Pinpoint the cell where the given text exists, returning its [x, y] midpoint coordinate. 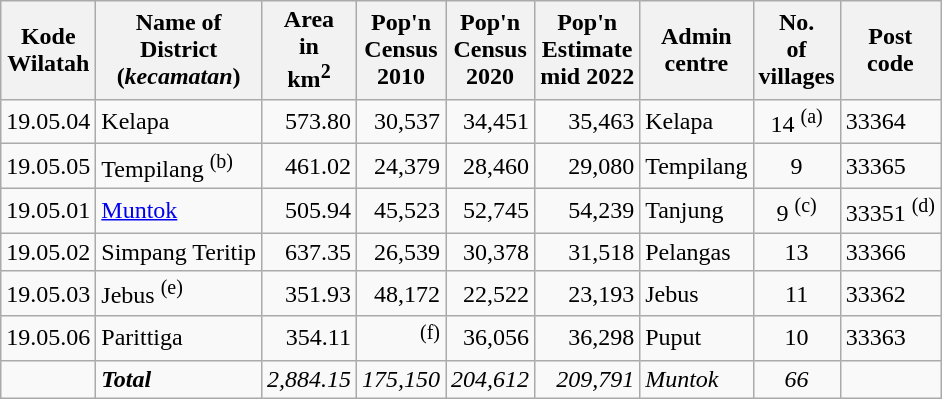
2,884.15 [308, 379]
351.93 [308, 294]
637.35 [308, 252]
No. of villages [796, 50]
66 [796, 379]
175,150 [400, 379]
19.05.06 [48, 338]
573.80 [308, 122]
26,539 [400, 252]
45,523 [400, 210]
36,298 [588, 338]
Jebus [696, 294]
Postcode [890, 50]
31,518 [588, 252]
22,522 [490, 294]
19.05.03 [48, 294]
Parittiga [179, 338]
Pop'nEstimatemid 2022 [588, 50]
24,379 [400, 166]
204,612 [490, 379]
33365 [890, 166]
10 [796, 338]
Puput [696, 338]
Tanjung [696, 210]
9 (c) [796, 210]
Tempilang (b) [179, 166]
Tempilang [696, 166]
34,451 [490, 122]
33351 (d) [890, 210]
Area in km2 [308, 50]
Simpang Teritip [179, 252]
11 [796, 294]
Admincentre [696, 50]
48,172 [400, 294]
Pop'nCensus2010 [400, 50]
29,080 [588, 166]
19.05.05 [48, 166]
33363 [890, 338]
461.02 [308, 166]
33362 [890, 294]
Name ofDistrict(kecamatan) [179, 50]
9 [796, 166]
14 (a) [796, 122]
30,537 [400, 122]
505.94 [308, 210]
19.05.04 [48, 122]
Pelangas [696, 252]
19.05.01 [48, 210]
54,239 [588, 210]
Kode Wilatah [48, 50]
36,056 [490, 338]
(f) [400, 338]
13 [796, 252]
35,463 [588, 122]
Total [179, 379]
33364 [890, 122]
Jebus (e) [179, 294]
354.11 [308, 338]
209,791 [588, 379]
19.05.02 [48, 252]
33366 [890, 252]
30,378 [490, 252]
Pop'nCensus2020 [490, 50]
28,460 [490, 166]
23,193 [588, 294]
52,745 [490, 210]
